Locate the cell with the specified text and output its (X, Y) center coordinate. 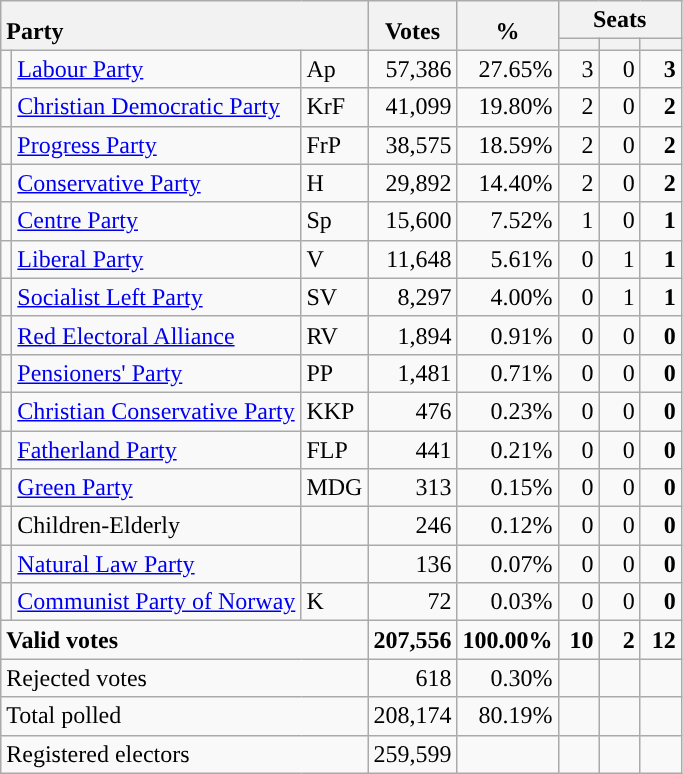
Rejected votes (184, 678)
Children-Elderly (156, 526)
207,556 (412, 640)
136 (412, 564)
Pensioners' Party (156, 373)
Conservative Party (156, 183)
PP (334, 373)
MDG (334, 488)
208,174 (412, 716)
Ap (334, 69)
Labour Party (156, 69)
Communist Party of Norway (156, 602)
19.80% (508, 107)
Total polled (184, 716)
Socialist Left Party (156, 297)
Seats (620, 20)
Progress Party (156, 145)
18.59% (508, 145)
Valid votes (184, 640)
Centre Party (156, 221)
V (334, 259)
8,297 (412, 297)
Fatherland Party (156, 449)
0.91% (508, 335)
29,892 (412, 183)
0.21% (508, 449)
100.00% (508, 640)
4.00% (508, 297)
Liberal Party (156, 259)
80.19% (508, 716)
FrP (334, 145)
618 (412, 678)
% (508, 26)
Green Party (156, 488)
0.07% (508, 564)
KrF (334, 107)
259,599 (412, 754)
11,648 (412, 259)
Christian Conservative Party (156, 411)
1,894 (412, 335)
Party (184, 26)
KKP (334, 411)
0.03% (508, 602)
0.12% (508, 526)
72 (412, 602)
Natural Law Party (156, 564)
476 (412, 411)
SV (334, 297)
57,386 (412, 69)
Sp (334, 221)
H (334, 183)
FLP (334, 449)
Christian Democratic Party (156, 107)
246 (412, 526)
41,099 (412, 107)
Red Electoral Alliance (156, 335)
1,481 (412, 373)
15,600 (412, 221)
0.23% (508, 411)
27.65% (508, 69)
313 (412, 488)
Registered electors (184, 754)
5.61% (508, 259)
0.30% (508, 678)
K (334, 602)
38,575 (412, 145)
0.71% (508, 373)
441 (412, 449)
12 (660, 640)
10 (578, 640)
0.15% (508, 488)
Votes (412, 26)
14.40% (508, 183)
RV (334, 335)
7.52% (508, 221)
